Capture the cell that displays the provided text and extract its [x, y] central coordinate. 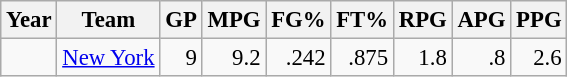
PPG [539, 20]
.8 [482, 58]
RPG [422, 20]
Year [29, 20]
Team [108, 20]
1.8 [422, 58]
FT% [362, 20]
APG [482, 20]
9.2 [234, 58]
FG% [298, 20]
.875 [362, 58]
New York [108, 58]
9 [181, 58]
MPG [234, 20]
GP [181, 20]
.242 [298, 58]
2.6 [539, 58]
